Search for the cell housing the specified text and yield its (X, Y) center coordinate. 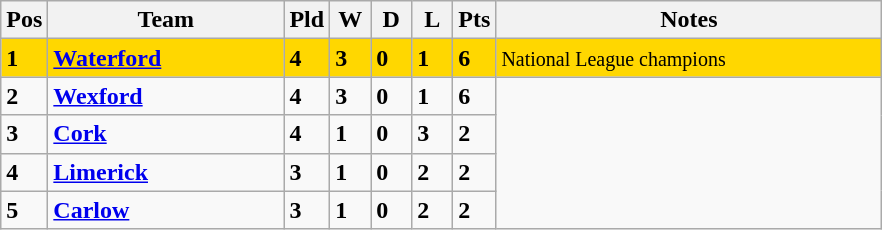
Pld (307, 20)
National League champions (689, 58)
5 (24, 210)
Pts (474, 20)
L (432, 20)
W (350, 20)
Cork (166, 134)
Team (166, 20)
Wexford (166, 96)
Notes (689, 20)
Carlow (166, 210)
Waterford (166, 58)
Pos (24, 20)
D (392, 20)
Limerick (166, 172)
